Determine the (x, y) coordinate at the center of the cell enclosing the given text.  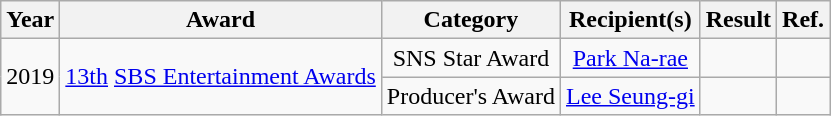
Lee Seung-gi (630, 96)
13th SBS Entertainment Awards (221, 77)
Recipient(s) (630, 20)
Producer's Award (470, 96)
Year (30, 20)
Park Na-rae (630, 58)
Ref. (804, 20)
2019 (30, 77)
Award (221, 20)
SNS Star Award (470, 58)
Result (738, 20)
Category (470, 20)
